Return the [x, y] coordinate for the center point of the cell that contains the specified text.  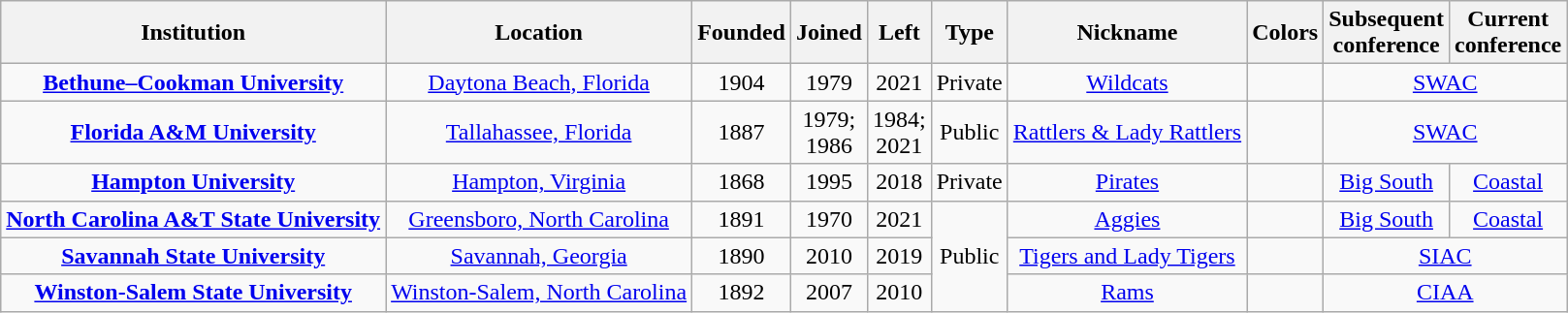
Hampton, Virginia [539, 182]
Type [970, 33]
Tigers and Lady Tigers [1127, 256]
Bethune–Cookman University [194, 82]
1904 [742, 82]
1984;2021 [899, 132]
Currentconference [1507, 33]
Nickname [1127, 33]
1868 [742, 182]
1890 [742, 256]
1891 [742, 219]
Florida A&M University [194, 132]
Winston-Salem, North Carolina [539, 293]
Aggies [1127, 219]
1995 [828, 182]
1887 [742, 132]
Institution [194, 33]
Rattlers & Lady Rattlers [1127, 132]
Pirates [1127, 182]
2007 [828, 293]
Rams [1127, 293]
Founded [742, 33]
North Carolina A&T State University [194, 219]
1892 [742, 293]
Colors [1286, 33]
1970 [828, 219]
Winston-Salem State University [194, 293]
Subsequentconference [1387, 33]
1979;1986 [828, 132]
Joined [828, 33]
Greensboro, North Carolina [539, 219]
Daytona Beach, Florida [539, 82]
SIAC [1445, 256]
Left [899, 33]
CIAA [1445, 293]
Hampton University [194, 182]
1979 [828, 82]
Location [539, 33]
Tallahassee, Florida [539, 132]
2019 [899, 256]
2018 [899, 182]
Wildcats [1127, 82]
Savannah, Georgia [539, 256]
Savannah State University [194, 256]
